Provide the [X, Y] coordinate of the cell's center where the given text is located.  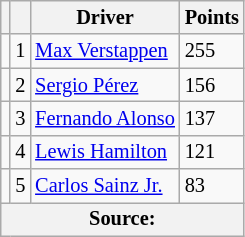
83 [212, 186]
Driver [105, 17]
2 [20, 85]
121 [212, 152]
137 [212, 118]
Max Verstappen [105, 51]
Fernando Alonso [105, 118]
1 [20, 51]
4 [20, 152]
Source: [122, 219]
Sergio Pérez [105, 85]
156 [212, 85]
Carlos Sainz Jr. [105, 186]
5 [20, 186]
Lewis Hamilton [105, 152]
255 [212, 51]
Points [212, 17]
3 [20, 118]
